Return the (x, y) coordinate for the center point of the cell that contains the specified text.  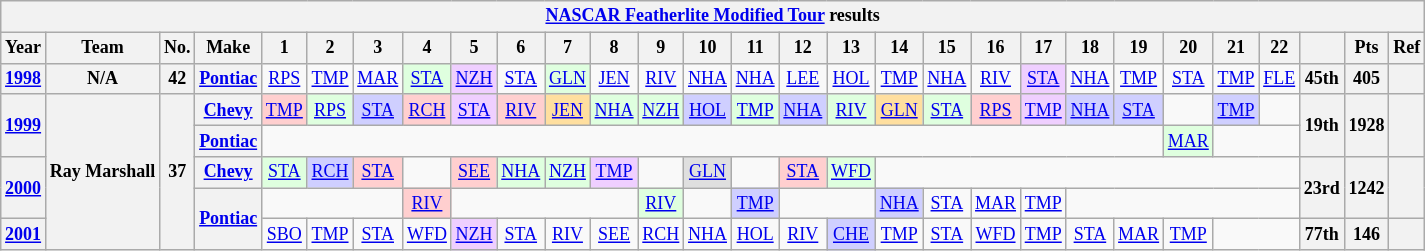
1928 (1366, 125)
22 (1280, 48)
Year (24, 48)
2000 (24, 188)
19th (1322, 125)
1999 (24, 125)
405 (1366, 78)
5 (474, 48)
NASCAR Featherlite Modified Tour results (713, 16)
42 (178, 78)
20 (1188, 48)
15 (947, 48)
16 (996, 48)
LEE (803, 78)
Team (102, 48)
19 (1139, 48)
2001 (24, 234)
10 (708, 48)
CHE (852, 234)
1242 (1366, 188)
77th (1322, 234)
12 (803, 48)
13 (852, 48)
3 (378, 48)
2 (330, 48)
17 (1043, 48)
Ray Marshall (102, 172)
No. (178, 48)
8 (614, 48)
9 (661, 48)
SBO (284, 234)
7 (568, 48)
14 (899, 48)
Make (228, 48)
37 (178, 172)
18 (1090, 48)
4 (428, 48)
1998 (24, 78)
Pts (1366, 48)
146 (1366, 234)
N/A (102, 78)
23rd (1322, 188)
FLE (1280, 78)
45th (1322, 78)
11 (755, 48)
1 (284, 48)
6 (521, 48)
Ref (1407, 48)
21 (1236, 48)
